For the text-containing cell, return its midpoint in (X, Y) coordinate format. 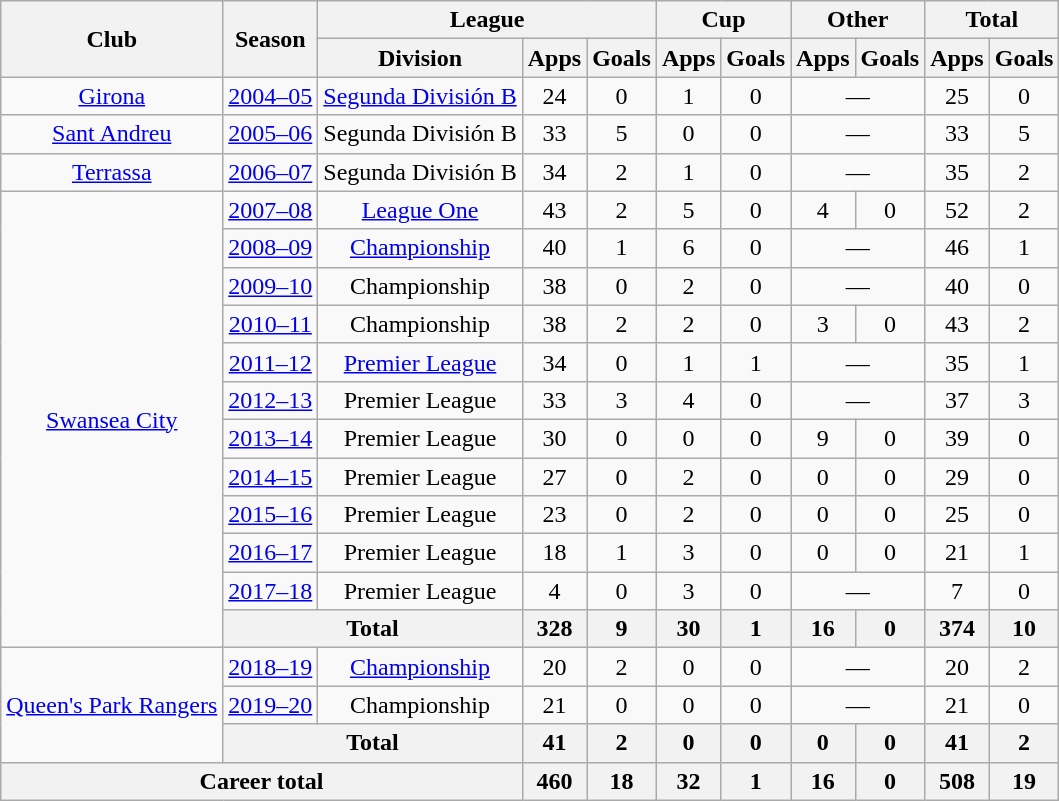
2018–19 (270, 667)
328 (554, 629)
2008–09 (270, 248)
Girona (112, 96)
19 (1024, 781)
508 (957, 781)
37 (957, 400)
52 (957, 210)
374 (957, 629)
2014–15 (270, 477)
46 (957, 248)
2006–07 (270, 172)
24 (554, 96)
Club (112, 39)
2013–14 (270, 438)
League (488, 20)
Queen's Park Rangers (112, 705)
29 (957, 477)
460 (554, 781)
2011–12 (270, 362)
2012–13 (270, 400)
2007–08 (270, 210)
2010–11 (270, 324)
27 (554, 477)
10 (1024, 629)
23 (554, 515)
32 (688, 781)
2019–20 (270, 705)
2016–17 (270, 553)
7 (957, 591)
Terrassa (112, 172)
2004–05 (270, 96)
League One (420, 210)
2009–10 (270, 286)
Other (858, 20)
Season (270, 39)
Swansea City (112, 420)
Cup (723, 20)
2005–06 (270, 134)
Career total (262, 781)
39 (957, 438)
6 (688, 248)
2015–16 (270, 515)
Division (420, 58)
2017–18 (270, 591)
Sant Andreu (112, 134)
